Find where the given text appears and provide that cell's center as [x, y] coordinate. 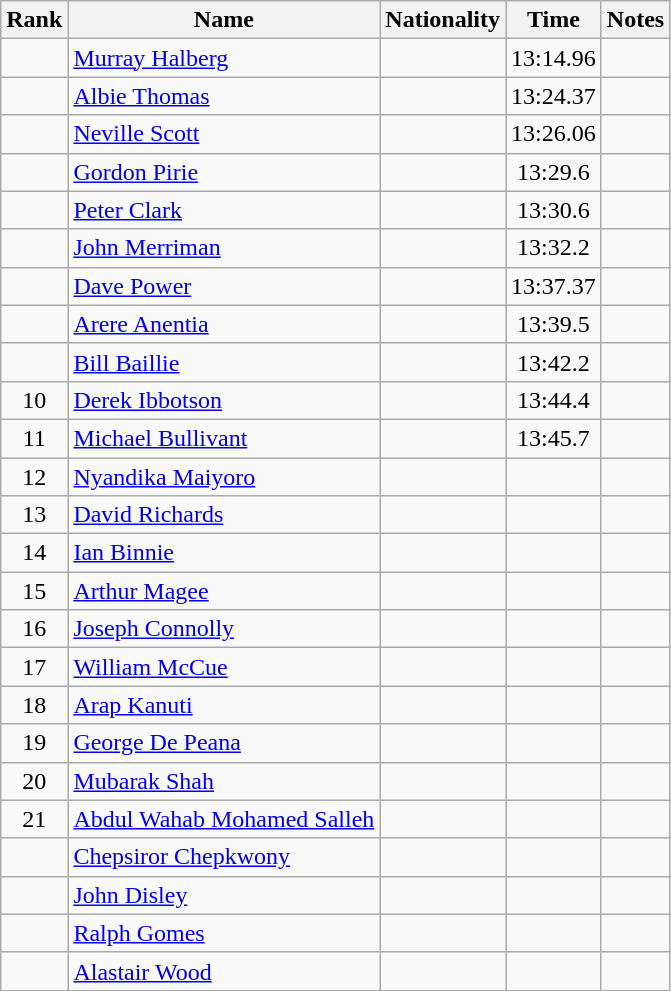
15 [34, 591]
13:39.5 [554, 324]
John Disley [224, 895]
14 [34, 553]
Alastair Wood [224, 971]
Mubarak Shah [224, 781]
Nyandika Maiyoro [224, 477]
16 [34, 629]
Nationality [443, 20]
Arthur Magee [224, 591]
George De Peana [224, 743]
Derek Ibbotson [224, 400]
13:30.6 [554, 210]
Bill Baillie [224, 362]
Albie Thomas [224, 96]
21 [34, 819]
Neville Scott [224, 134]
13:45.7 [554, 438]
13:44.4 [554, 400]
11 [34, 438]
Name [224, 20]
Peter Clark [224, 210]
13 [34, 515]
Ralph Gomes [224, 933]
Notes [635, 20]
Arere Anentia [224, 324]
13:14.96 [554, 58]
12 [34, 477]
18 [34, 705]
10 [34, 400]
Dave Power [224, 286]
13:26.06 [554, 134]
Ian Binnie [224, 553]
Gordon Pirie [224, 172]
13:37.37 [554, 286]
Time [554, 20]
Chepsiror Chepkwony [224, 857]
John Merriman [224, 248]
Abdul Wahab Mohamed Salleh [224, 819]
13:32.2 [554, 248]
Joseph Connolly [224, 629]
Rank [34, 20]
David Richards [224, 515]
William McCue [224, 667]
13:24.37 [554, 96]
13:29.6 [554, 172]
13:42.2 [554, 362]
Michael Bullivant [224, 438]
17 [34, 667]
19 [34, 743]
Murray Halberg [224, 58]
Arap Kanuti [224, 705]
20 [34, 781]
